Locate the cell with the specified text and output its [x, y] center coordinate. 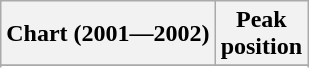
Peakposition [261, 34]
Chart (2001—2002) [108, 34]
